Return the [X, Y] coordinate for the center point of the cell that contains the specified text.  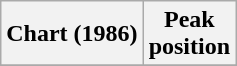
Peakposition [189, 34]
Chart (1986) [72, 34]
